Pinpoint the cell where the given text exists, returning its (x, y) midpoint coordinate. 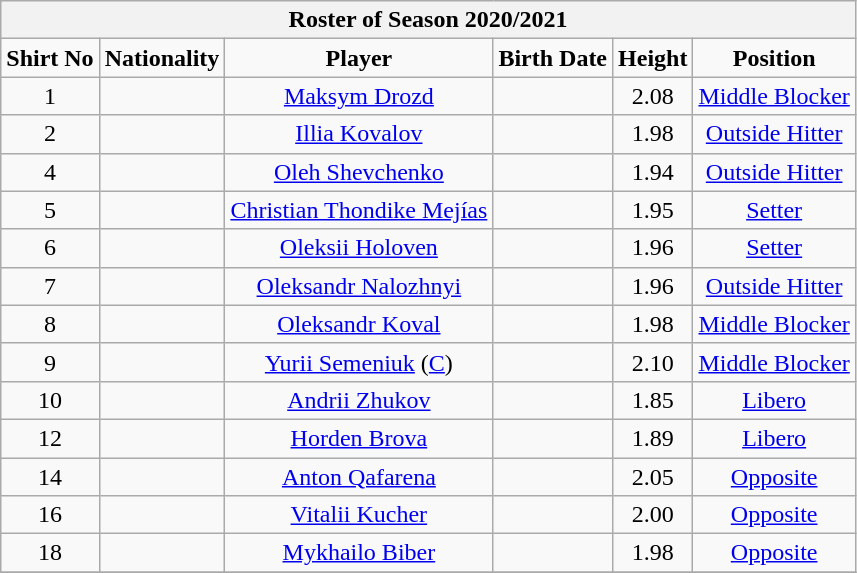
1.94 (653, 172)
14 (50, 477)
5 (50, 210)
Position (774, 58)
1 (50, 96)
Height (653, 58)
2.08 (653, 96)
Christian Thondike Mejías (359, 210)
4 (50, 172)
1.85 (653, 400)
Horden Brova (359, 438)
Vitalii Kucher (359, 515)
Oleh Shevchenko (359, 172)
Mykhailo Biber (359, 553)
2.10 (653, 362)
Birth Date (553, 58)
6 (50, 248)
2 (50, 134)
Oleksandr Nalozhnyi (359, 286)
9 (50, 362)
Anton Qafarena (359, 477)
2.00 (653, 515)
1.89 (653, 438)
7 (50, 286)
2.05 (653, 477)
10 (50, 400)
1.95 (653, 210)
16 (50, 515)
8 (50, 324)
Oleksandr Koval (359, 324)
Maksym Drozd (359, 96)
Oleksii Holoven (359, 248)
Nationality (162, 58)
18 (50, 553)
Shirt No (50, 58)
Andrii Zhukov (359, 400)
Player (359, 58)
12 (50, 438)
Roster of Season 2020/2021 (428, 20)
Illia Kovalov (359, 134)
Yurii Semeniuk (C) (359, 362)
